For the text-containing cell, return its midpoint in (X, Y) coordinate format. 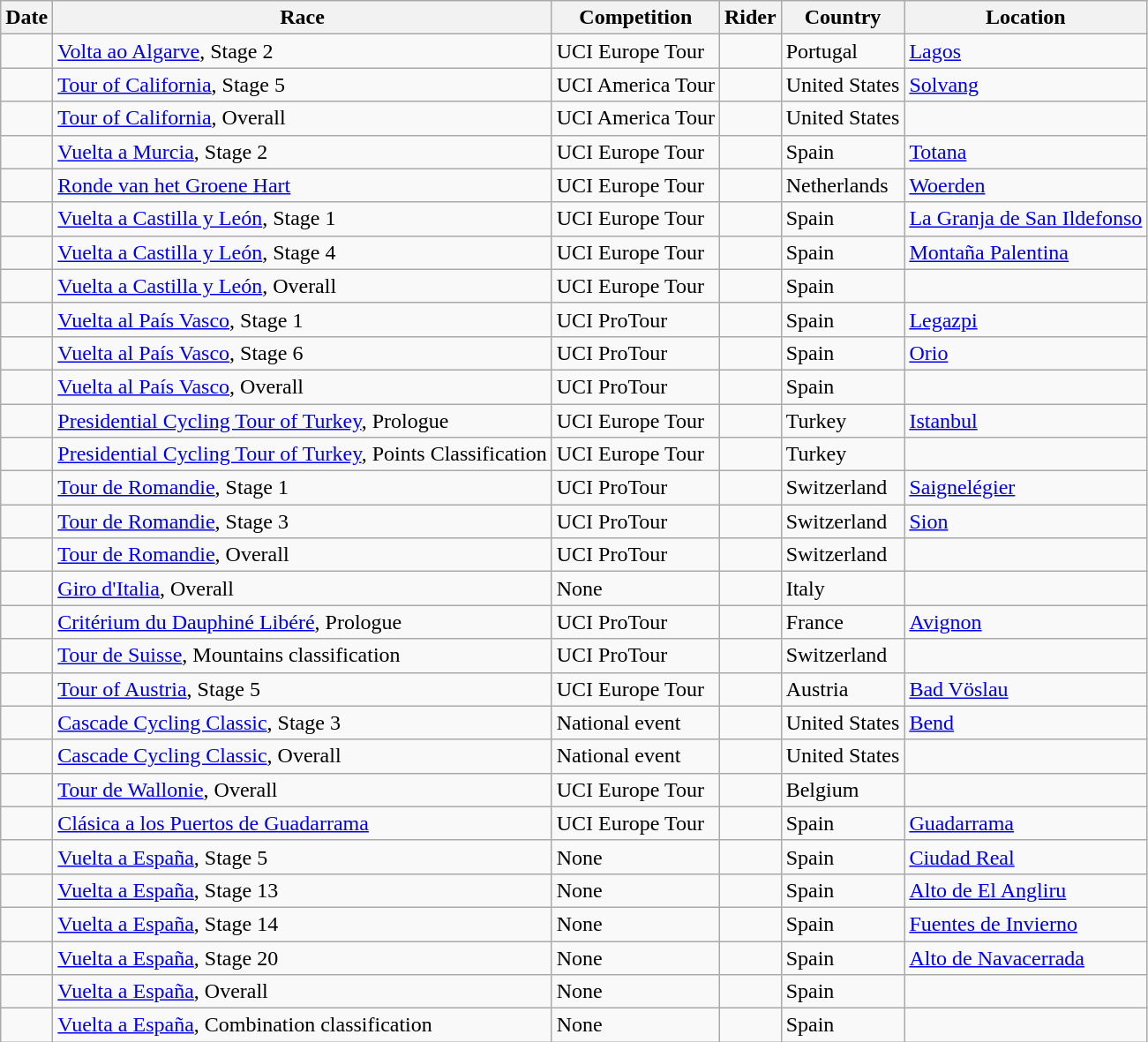
Date (26, 18)
Vuelta al País Vasco, Overall (302, 386)
Presidential Cycling Tour of Turkey, Points Classification (302, 454)
Tour of Austria, Stage 5 (302, 689)
Giro d'Italia, Overall (302, 588)
Alto de Navacerrada (1025, 957)
Sion (1025, 521)
Tour de Romandie, Stage 3 (302, 521)
Vuelta a Castilla y León, Overall (302, 286)
France (843, 622)
Alto de El Angliru (1025, 890)
Rider (750, 18)
Ronde van het Groene Hart (302, 185)
Vuelta al País Vasco, Stage 1 (302, 319)
Istanbul (1025, 421)
Vuelta a España, Stage 13 (302, 890)
Tour of California, Overall (302, 118)
Belgium (843, 790)
Vuelta a Murcia, Stage 2 (302, 152)
Guadarrama (1025, 823)
Woerden (1025, 185)
Location (1025, 18)
Italy (843, 588)
Vuelta a España, Combination classification (302, 1025)
Vuelta a Castilla y León, Stage 4 (302, 252)
Tour de Romandie, Overall (302, 555)
Portugal (843, 51)
Vuelta a España, Overall (302, 992)
Vuelta a España, Stage 5 (302, 857)
Competition (635, 18)
Cascade Cycling Classic, Overall (302, 756)
Tour de Romandie, Stage 1 (302, 488)
Presidential Cycling Tour of Turkey, Prologue (302, 421)
Fuentes de Invierno (1025, 924)
Clásica a los Puertos de Guadarrama (302, 823)
Vuelta a Castilla y León, Stage 1 (302, 219)
Vuelta a España, Stage 20 (302, 957)
Orio (1025, 353)
Bad Vöslau (1025, 689)
Totana (1025, 152)
Vuelta a España, Stage 14 (302, 924)
Lagos (1025, 51)
Montaña Palentina (1025, 252)
Netherlands (843, 185)
Cascade Cycling Classic, Stage 3 (302, 723)
Vuelta al País Vasco, Stage 6 (302, 353)
Saignelégier (1025, 488)
Tour of California, Stage 5 (302, 85)
Legazpi (1025, 319)
Austria (843, 689)
Tour de Suisse, Mountains classification (302, 656)
La Granja de San Ildefonso (1025, 219)
Race (302, 18)
Avignon (1025, 622)
Critérium du Dauphiné Libéré, Prologue (302, 622)
Solvang (1025, 85)
Country (843, 18)
Bend (1025, 723)
Tour de Wallonie, Overall (302, 790)
Volta ao Algarve, Stage 2 (302, 51)
Ciudad Real (1025, 857)
